Determine the [x, y] coordinate at the center of the cell enclosing the given text.  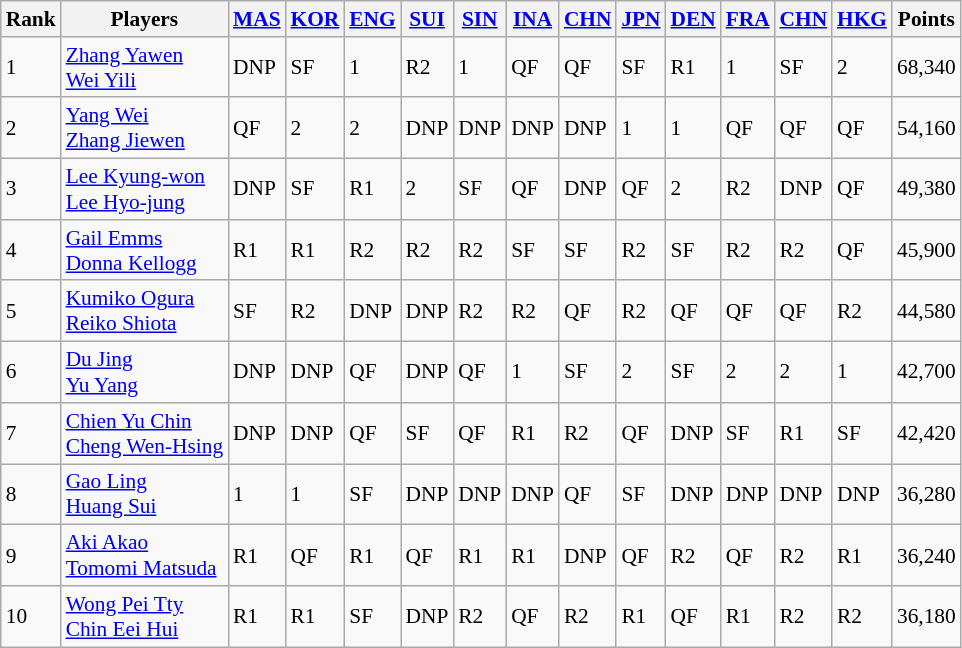
INA [532, 19]
MAS [256, 19]
KOR [316, 19]
10 [31, 616]
Kumiko Ogura Reiko Shiota [144, 312]
9 [31, 556]
5 [31, 312]
3 [31, 190]
Gao Ling Huang Sui [144, 494]
JPN [640, 19]
4 [31, 250]
Players [144, 19]
8 [31, 494]
Yang Wei Zhang Jiewen [144, 128]
Wong Pei Tty Chin Eei Hui [144, 616]
Points [926, 19]
36,280 [926, 494]
6 [31, 372]
36,240 [926, 556]
Lee Kyung-won Lee Hyo-jung [144, 190]
Aki Akao Tomomi Matsuda [144, 556]
44,580 [926, 312]
SUI [428, 19]
68,340 [926, 68]
Du Jing Yu Yang [144, 372]
42,700 [926, 372]
HKG [862, 19]
42,420 [926, 434]
SIN [480, 19]
36,180 [926, 616]
49,380 [926, 190]
45,900 [926, 250]
Gail Emms Donna Kellogg [144, 250]
Chien Yu Chin Cheng Wen-Hsing [144, 434]
ENG [372, 19]
FRA [748, 19]
Zhang Yawen Wei Yili [144, 68]
DEN [694, 19]
Rank [31, 19]
7 [31, 434]
54,160 [926, 128]
